Pinpoint the cell where the given text exists, returning its [X, Y] midpoint coordinate. 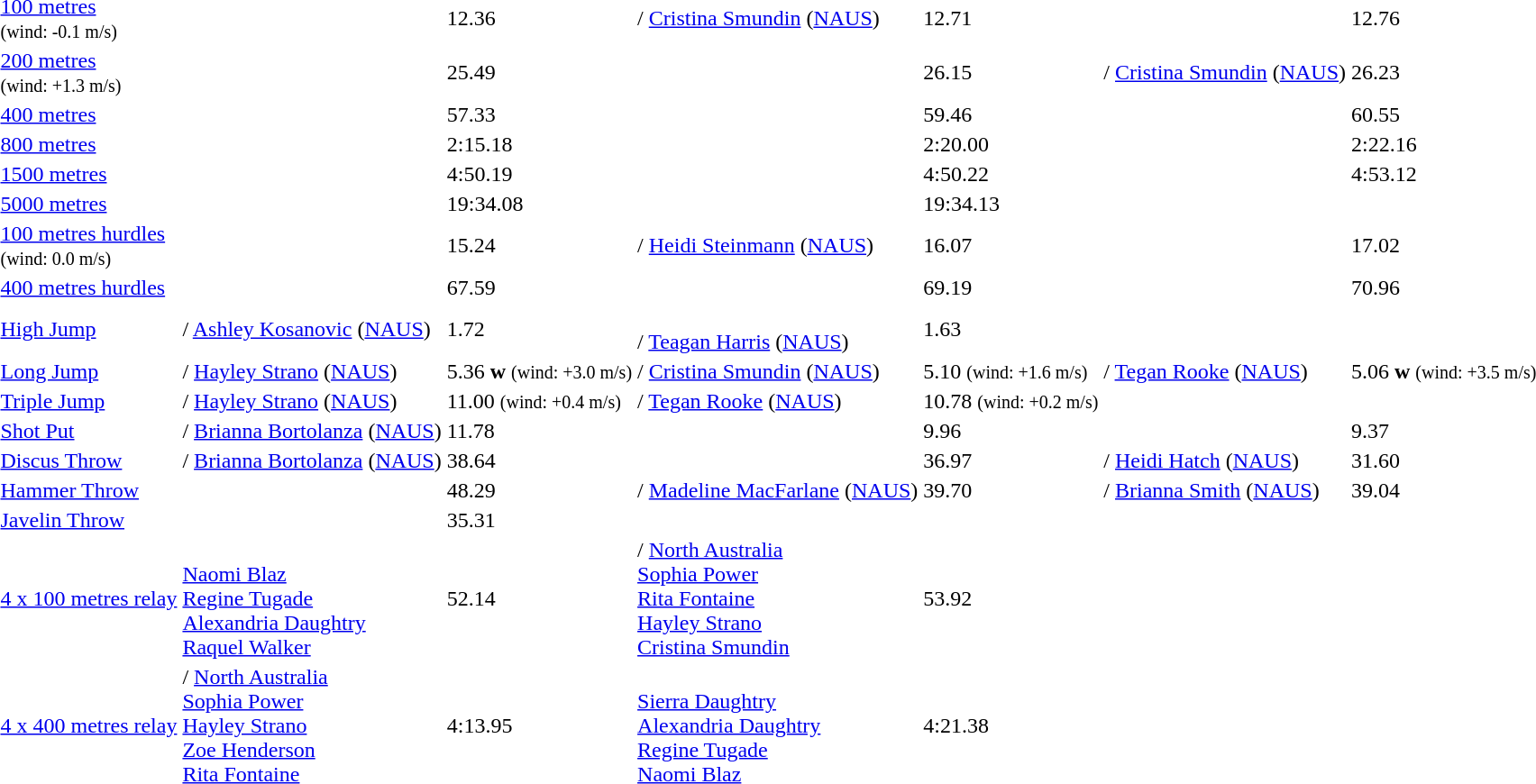
4:50.19 [539, 174]
67.59 [539, 287]
15.24 [539, 245]
1.72 [539, 330]
10.78 (wind: +0.2 m/s) [1011, 401]
9.96 [1011, 431]
/ Heidi Hatch (NAUS) [1225, 460]
59.46 [1011, 114]
19:34.13 [1011, 204]
48.29 [539, 490]
/ Brianna Smith (NAUS) [1225, 490]
57.33 [539, 114]
5.36 w (wind: +3.0 m/s) [539, 371]
19:34.08 [539, 204]
25.49 [539, 72]
53.92 [1011, 598]
26.15 [1011, 72]
39.70 [1011, 490]
2:20.00 [1011, 144]
4:50.22 [1011, 174]
38.64 [539, 460]
35.31 [539, 520]
11.78 [539, 431]
/ Madeline MacFarlane (NAUS) [778, 490]
36.97 [1011, 460]
/ Teagan Harris (NAUS) [778, 330]
69.19 [1011, 287]
1.63 [1011, 330]
Naomi Blaz Regine Tugade Alexandria Daughtry Raquel Walker [312, 598]
/ Heidi Steinmann (NAUS) [778, 245]
11.00 (wind: +0.4 m/s) [539, 401]
2:15.18 [539, 144]
/ North Australia Sophia Power Rita Fontaine Hayley Strano Cristina Smundin [778, 598]
52.14 [539, 598]
5.10 (wind: +1.6 m/s) [1011, 371]
16.07 [1011, 245]
/ Ashley Kosanovic (NAUS) [312, 330]
